Locate the cell with the specified text and output its (x, y) center coordinate. 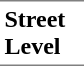
Street Level (42, 33)
